Identify which cell holds the provided text, then report its (X, Y) central coordinate. 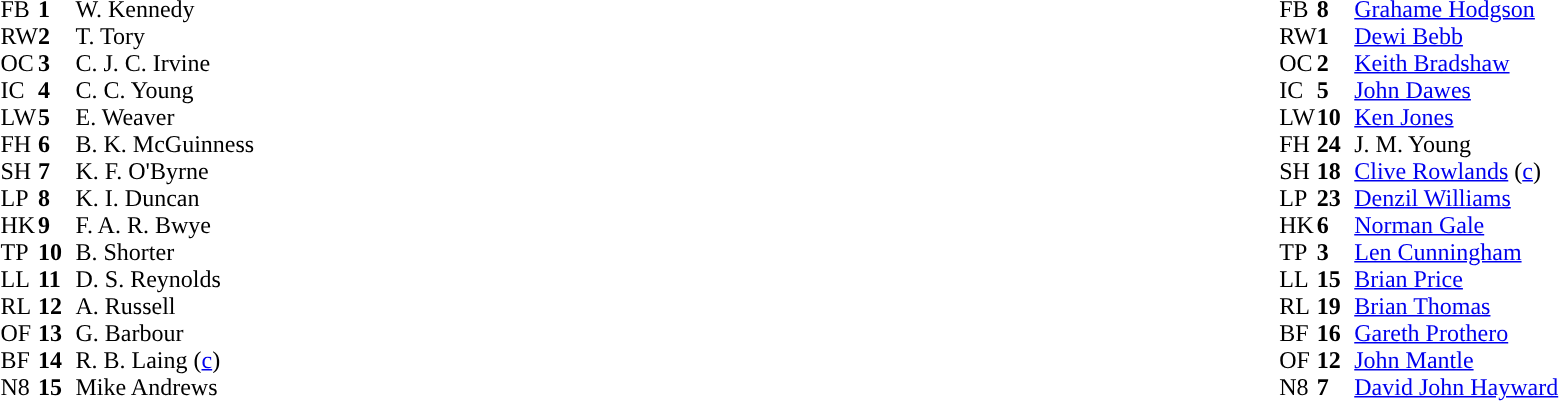
Norman Gale (1456, 226)
D. S. Reynolds (166, 280)
B. K. McGuinness (166, 144)
9 (57, 226)
Denzil Williams (1456, 198)
23 (1336, 198)
E. Weaver (166, 118)
David John Hayward (1456, 388)
T. Tory (166, 36)
A. Russell (166, 306)
8 (57, 198)
Clive Rowlands (c) (1456, 172)
Ken Jones (1456, 118)
C. J. C. Irvine (166, 64)
C. C. Young (166, 90)
R. B. Laing (c) (166, 360)
24 (1336, 144)
14 (57, 360)
K. F. O'Byrne (166, 172)
18 (1336, 172)
B. Shorter (166, 252)
Len Cunningham (1456, 252)
19 (1336, 306)
16 (1336, 334)
F. A. R. Bwye (166, 226)
J. M. Young (1456, 144)
Keith Bradshaw (1456, 64)
4 (57, 90)
John Dawes (1456, 90)
G. Barbour (166, 334)
1 (1336, 36)
K. I. Duncan (166, 198)
John Mantle (1456, 360)
Brian Thomas (1456, 306)
13 (57, 334)
Gareth Prothero (1456, 334)
11 (57, 280)
Mike Andrews (166, 388)
Dewi Bebb (1456, 36)
Brian Price (1456, 280)
